For the text-containing cell, return its midpoint in (x, y) coordinate format. 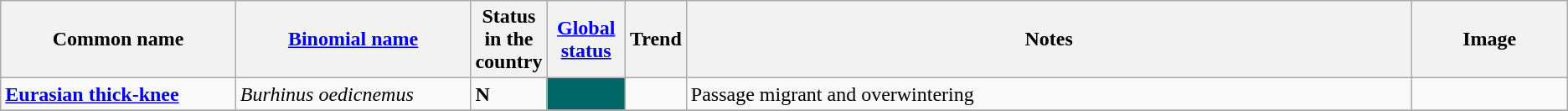
Status in the country (509, 40)
Common name (119, 40)
Global status (586, 40)
Trend (655, 40)
Burhinus oedicnemus (353, 94)
Image (1489, 40)
Notes (1049, 40)
Binomial name (353, 40)
Passage migrant and overwintering (1049, 94)
N (509, 94)
Eurasian thick-knee (119, 94)
